Identify which cell holds the provided text, then report its [X, Y] central coordinate. 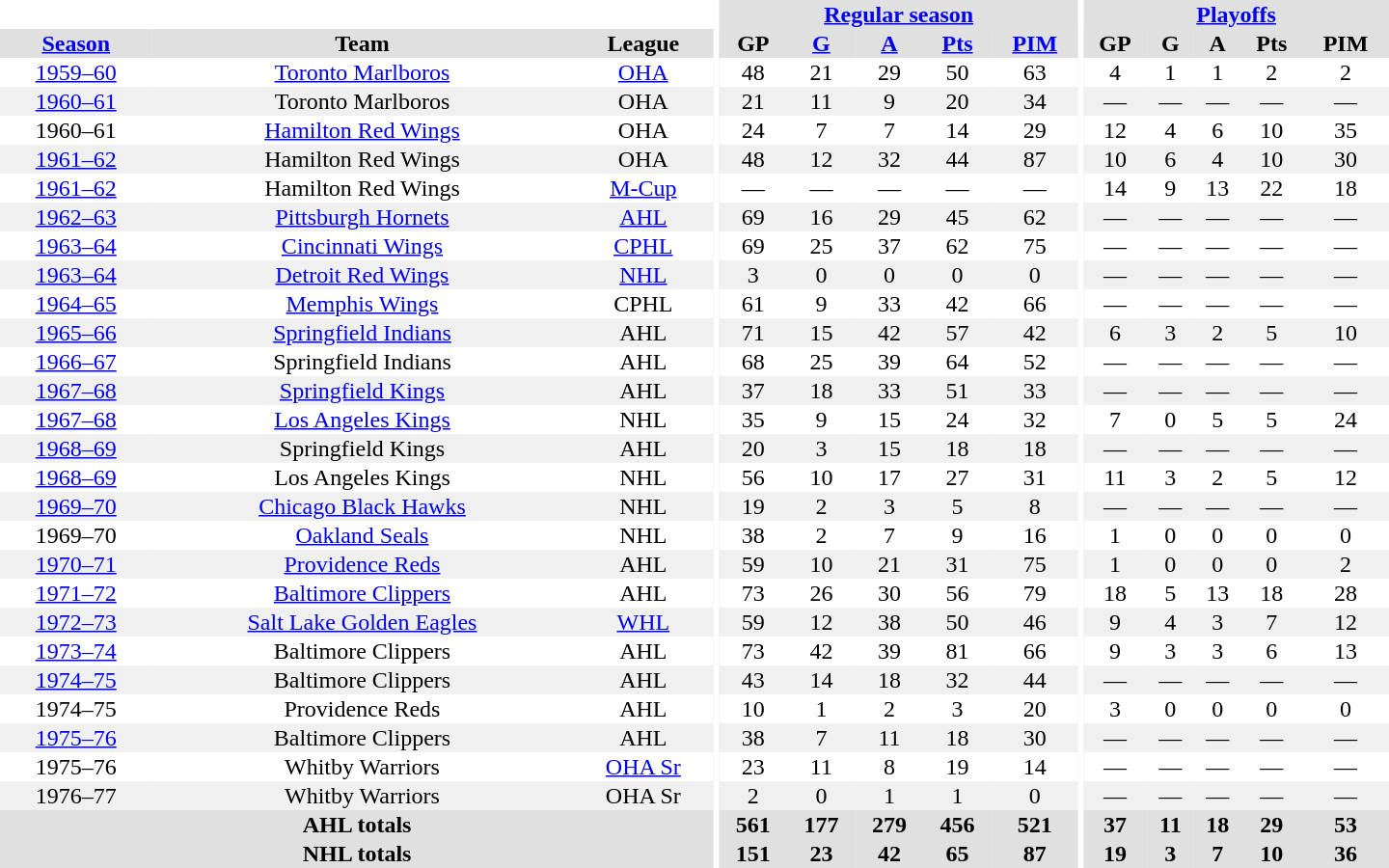
Pittsburgh Hornets [362, 217]
AHL totals [357, 825]
45 [957, 217]
1959–60 [75, 72]
65 [957, 854]
Detroit Red Wings [362, 275]
63 [1035, 72]
Cincinnati Wings [362, 246]
Oakland Seals [362, 535]
52 [1035, 362]
151 [754, 854]
51 [957, 391]
81 [957, 651]
1976–77 [75, 796]
46 [1035, 622]
Regular season [899, 14]
Chicago Black Hawks [362, 506]
22 [1271, 188]
1964–65 [75, 304]
521 [1035, 825]
71 [754, 333]
43 [754, 680]
27 [957, 477]
64 [957, 362]
NHL totals [357, 854]
36 [1346, 854]
28 [1346, 593]
1973–74 [75, 651]
79 [1035, 593]
Season [75, 43]
68 [754, 362]
Team [362, 43]
M-Cup [644, 188]
League [644, 43]
561 [754, 825]
34 [1035, 101]
1966–67 [75, 362]
57 [957, 333]
26 [822, 593]
177 [822, 825]
17 [889, 477]
279 [889, 825]
Playoffs [1237, 14]
1971–72 [75, 593]
Memphis Wings [362, 304]
456 [957, 825]
61 [754, 304]
1962–63 [75, 217]
53 [1346, 825]
WHL [644, 622]
1970–71 [75, 564]
Salt Lake Golden Eagles [362, 622]
1965–66 [75, 333]
1972–73 [75, 622]
